Output the [x, y] coordinate of the center of the cell containing the given text.  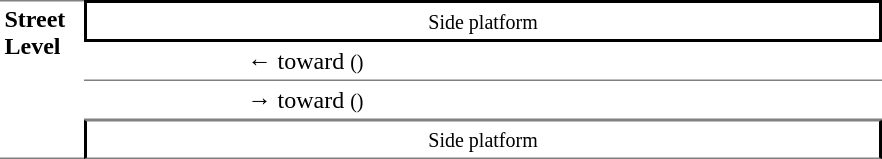
→ toward () [562, 100]
Street Level [42, 80]
← toward () [562, 62]
